Locate the cell with the specified text and output its (X, Y) center coordinate. 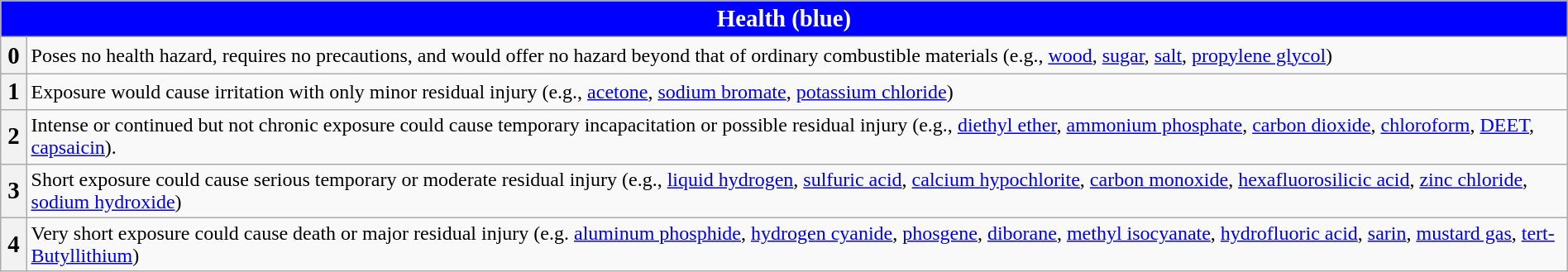
Exposure would cause irritation with only minor residual injury (e.g., acetone, sodium bromate, potassium chloride) (797, 92)
0 (13, 55)
Health (blue) (784, 19)
1 (13, 92)
4 (13, 245)
2 (13, 137)
3 (13, 190)
